Extract the (X, Y) coordinate from the center of the cell holding the provided text.  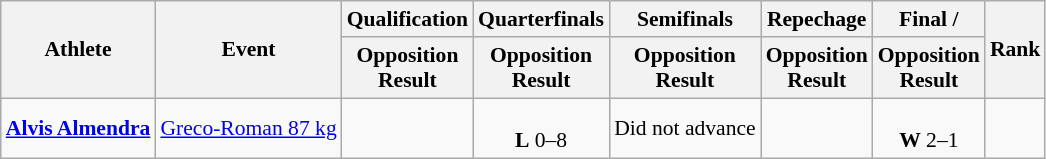
Semifinals (685, 19)
Rank (1016, 50)
Quarterfinals (541, 19)
Did not advance (685, 128)
Greco-Roman 87 kg (248, 128)
Alvis Almendra (78, 128)
W 2–1 (929, 128)
Athlete (78, 50)
Repechage (817, 19)
Final / (929, 19)
Qualification (408, 19)
Event (248, 50)
L 0–8 (541, 128)
